Capture the cell that displays the provided text and extract its (X, Y) central coordinate. 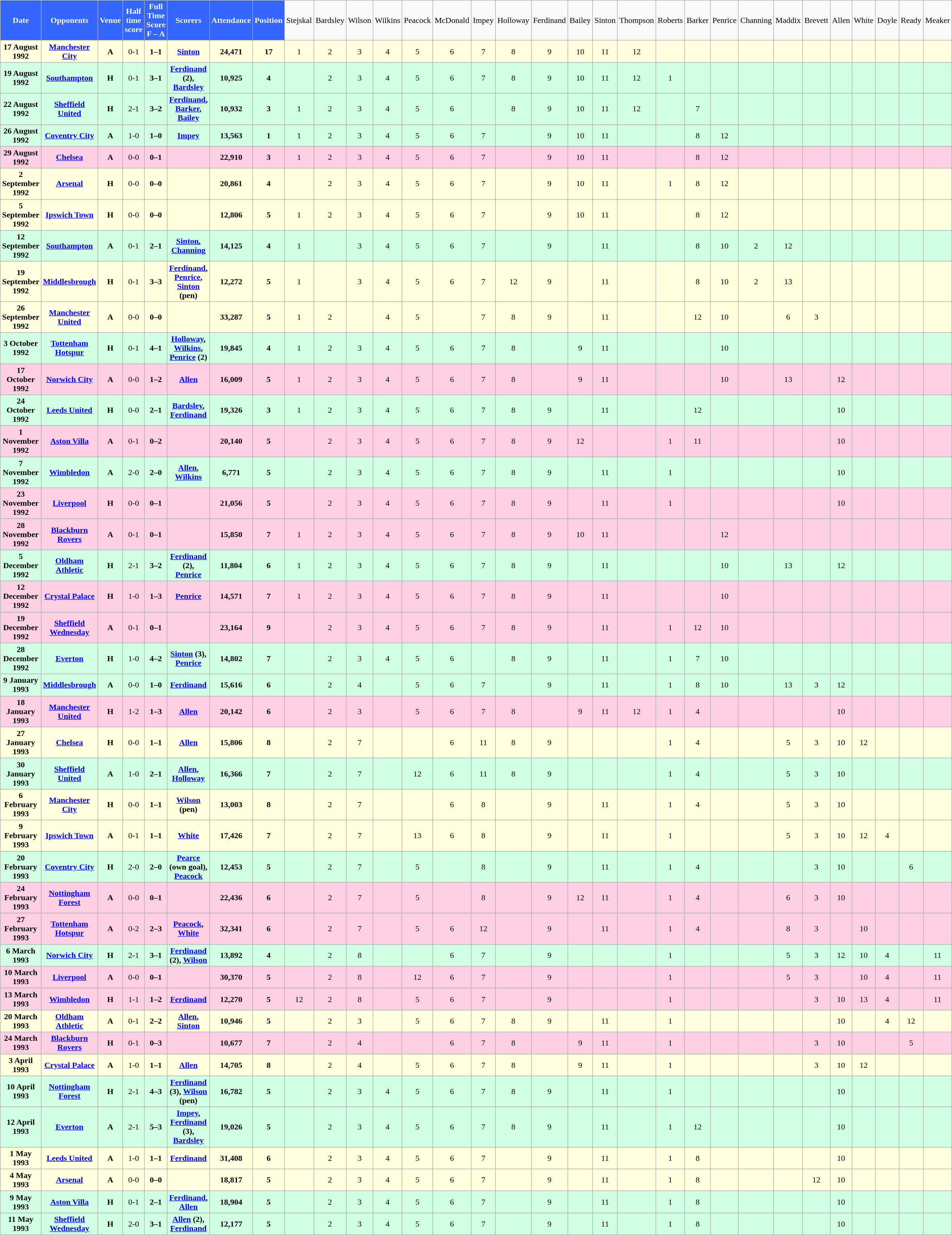
1 May 1993 (21, 1158)
10,925 (231, 78)
5 September 1992 (21, 215)
17,426 (231, 835)
6 March 1993 (21, 955)
12 April 1993 (21, 1127)
4–3 (156, 1091)
Full Time ScoreF – A (156, 20)
6,771 (231, 472)
28 December 1992 (21, 658)
23 November 1992 (21, 503)
Allen, Holloway (188, 773)
20 March 1993 (21, 1021)
27 February 1993 (21, 929)
10 April 1993 (21, 1091)
Barker (697, 20)
Doyle (887, 20)
30,370 (231, 977)
24 February 1993 (21, 898)
12,177 (231, 1224)
20 February 1993 (21, 866)
24 October 1992 (21, 410)
0–3 (156, 1043)
11,804 (231, 565)
16,009 (231, 379)
31,408 (231, 1158)
Position (269, 20)
Half time score (134, 20)
13,563 (231, 136)
10,932 (231, 109)
26 August 1992 (21, 136)
1 November 1992 (21, 441)
Date (21, 20)
Wilson (359, 20)
14,125 (231, 246)
20,142 (231, 711)
9 January 1993 (21, 685)
20,861 (231, 184)
15,850 (231, 534)
16,366 (231, 773)
9 May 1993 (21, 1202)
Attendance (231, 20)
Impey, Ferdinand (3), Bardsley (188, 1127)
12,272 (231, 281)
14,802 (231, 658)
26 September 1992 (21, 317)
12,806 (231, 215)
Opponents (69, 20)
27 January 1993 (21, 742)
19,326 (231, 410)
Bardsley, Ferdinand (188, 410)
29 August 1992 (21, 157)
Ferdinand, Barker, Bailey (188, 109)
4 May 1993 (21, 1180)
4–2 (156, 658)
15,806 (231, 742)
Bailey (580, 20)
18 January 1993 (21, 711)
McDonald (452, 20)
19 August 1992 (21, 78)
5 December 1992 (21, 565)
Sinton (3), Penrice (188, 658)
2 September 1992 (21, 184)
Thompson (637, 20)
Ferdinand, Penrice, Sinton (pen) (188, 281)
19 December 1992 (21, 627)
Sinton, Channing (188, 246)
13 March 1993 (21, 999)
10,677 (231, 1043)
0–2 (156, 441)
32,341 (231, 929)
Brevett (816, 20)
16,782 (231, 1091)
18,817 (231, 1180)
24 March 1993 (21, 1043)
Maddix (788, 20)
7 November 1992 (21, 472)
Venue (110, 20)
28 November 1992 (21, 534)
2–2 (156, 1021)
6 February 1993 (21, 804)
15,616 (231, 685)
10,946 (231, 1021)
14,571 (231, 596)
17 (269, 51)
Meaker (937, 20)
3–3 (156, 281)
3 October 1992 (21, 348)
19,026 (231, 1127)
Stejskal (299, 20)
0-2 (134, 929)
Pearce (own goal), Peacock (188, 866)
22 August 1992 (21, 109)
5–3 (156, 1127)
9 February 1993 (21, 835)
17 October 1992 (21, 379)
Ready (911, 20)
Peacock, White (188, 929)
19 September 1992 (21, 281)
33,287 (231, 317)
Bardsley (330, 20)
17 August 1992 (21, 51)
30 January 1993 (21, 773)
1-1 (134, 999)
24,471 (231, 51)
Holloway, Wilkins, Penrice (2) (188, 348)
19,845 (231, 348)
Allen, Wilkins (188, 472)
21,056 (231, 503)
12 September 1992 (21, 246)
Wilson (pen) (188, 804)
2–3 (156, 929)
4–1 (156, 348)
Scorers (188, 20)
Ferdinand, Allen (188, 1202)
13,003 (231, 804)
12,453 (231, 866)
12,270 (231, 999)
Allen (2), Ferdinand (188, 1224)
20,140 (231, 441)
10 March 1993 (21, 977)
14,705 (231, 1065)
Wilkins (387, 20)
22,436 (231, 898)
Ferdinand (3), Wilson (pen) (188, 1091)
18,904 (231, 1202)
22,910 (231, 157)
12 December 1992 (21, 596)
11 May 1993 (21, 1224)
13,892 (231, 955)
23,164 (231, 627)
1-2 (134, 711)
Ferdinand (2), Penrice (188, 565)
Ferdinand (2), Bardsley (188, 78)
Allen, Sinton (188, 1021)
Channing (756, 20)
Ferdinand (2), Wilson (188, 955)
Peacock (417, 20)
3 April 1993 (21, 1065)
Holloway (513, 20)
Roberts (670, 20)
